For the text-containing cell, return its midpoint in [X, Y] coordinate format. 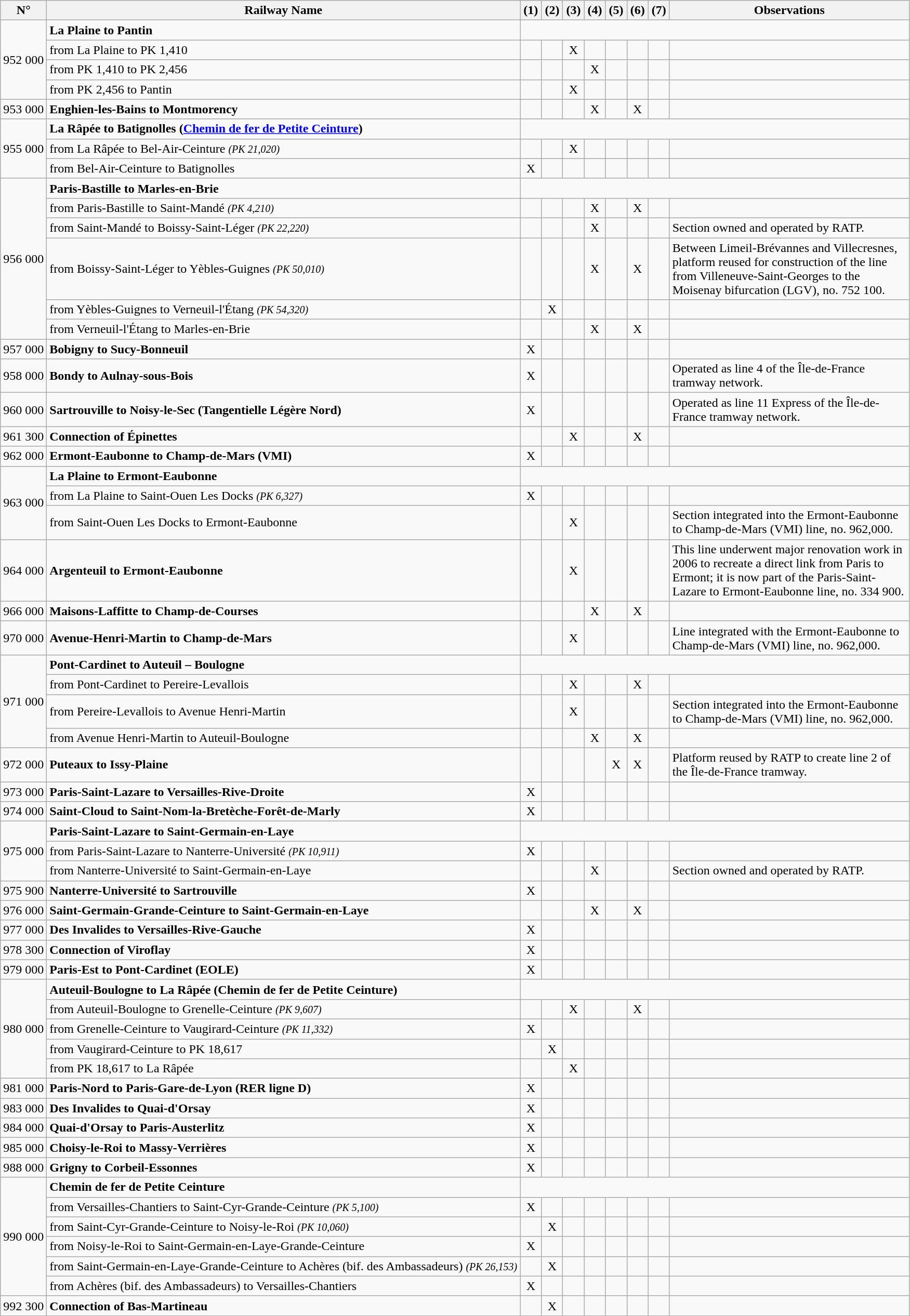
La Râpée to Batignolles (Chemin de fer de Petite Ceinture) [284, 129]
952 000 [24, 60]
from PK 18,617 to La Râpée [284, 1069]
Railway Name [284, 10]
(7) [659, 10]
from Avenue Henri-Martin to Auteuil-Boulogne [284, 738]
Avenue-Henri-Martin to Champ-de-Mars [284, 638]
985 000 [24, 1148]
962 000 [24, 456]
970 000 [24, 638]
from Paris-Saint-Lazare to Nanterre-Université (PK 10,911) [284, 851]
Bondy to Aulnay-sous-Bois [284, 376]
Grigny to Corbeil-Essonnes [284, 1167]
975 900 [24, 890]
from Paris-Bastille to Saint-Mandé (PK 4,210) [284, 208]
(3) [574, 10]
980 000 [24, 1029]
La Plaine to Ermont-Eaubonne [284, 476]
from Boissy-Saint-Léger to Yèbles-Guignes (PK 50,010) [284, 269]
Nanterre-Université to Sartrouville [284, 890]
Connection of Viroflay [284, 950]
Puteaux to Issy-Plaine [284, 765]
Observations [789, 10]
Line integrated with the Ermont-Eaubonne to Champ-de-Mars (VMI) line, no. 962,000. [789, 638]
Enghien-les-Bains to Montmorency [284, 109]
Paris-Saint-Lazare to Saint-Germain-en-Laye [284, 831]
Operated as line 4 of the Île-de-France tramway network. [789, 376]
from La Râpée to Bel-Air-Ceinture (PK 21,020) [284, 149]
Maisons-Laffitte to Champ-de-Courses [284, 611]
Paris-Est to Pont-Cardinet (EOLE) [284, 969]
966 000 [24, 611]
958 000 [24, 376]
972 000 [24, 765]
983 000 [24, 1108]
Pont-Cardinet to Auteuil – Boulogne [284, 664]
978 300 [24, 950]
957 000 [24, 349]
Saint-Germain-Grande-Ceinture to Saint-Germain-en-Laye [284, 910]
N° [24, 10]
960 000 [24, 409]
Ermont-Eaubonne to Champ-de-Mars (VMI) [284, 456]
from Vaugirard-Ceinture to PK 18,617 [284, 1049]
(5) [616, 10]
956 000 [24, 259]
Argenteuil to Ermont-Eaubonne [284, 570]
from PK 1,410 to PK 2,456 [284, 70]
974 000 [24, 812]
from Noisy-le-Roi to Saint-Germain-en-Laye-Grande-Ceinture [284, 1246]
(6) [637, 10]
from Pont-Cardinet to Pereire-Levallois [284, 684]
971 000 [24, 701]
from Yèbles-Guignes to Verneuil-l'Étang (PK 54,320) [284, 310]
Auteuil-Boulogne to La Râpée (Chemin de fer de Petite Ceinture) [284, 989]
(4) [595, 10]
from Saint-Cyr-Grande-Ceinture to Noisy-le-Roi (PK 10,060) [284, 1227]
975 000 [24, 851]
Paris-Nord to Paris-Gare-de-Lyon (RER ligne D) [284, 1088]
Quai-d'Orsay to Paris-Austerlitz [284, 1128]
Bobigny to Sucy-Bonneuil [284, 349]
Paris-Saint-Lazare to Versailles-Rive-Droite [284, 792]
977 000 [24, 930]
from Pereire-Levallois to Avenue Henri-Martin [284, 711]
973 000 [24, 792]
Operated as line 11 Express of the Île-de-France tramway network. [789, 409]
988 000 [24, 1167]
990 000 [24, 1237]
Saint-Cloud to Saint-Nom-la-Bretèche-Forêt-de-Marly [284, 812]
from Auteuil-Boulogne to Grenelle-Ceinture (PK 9,607) [284, 1009]
964 000 [24, 570]
from PK 2,456 to Pantin [284, 89]
(1) [531, 10]
Connection of Épinettes [284, 436]
992 300 [24, 1306]
from Versailles-Chantiers to Saint-Cyr-Grande-Ceinture (PK 5,100) [284, 1207]
from Grenelle-Ceinture to Vaugirard-Ceinture (PK 11,332) [284, 1029]
981 000 [24, 1088]
Platform reused by RATP to create line 2 of the Île-de-France tramway. [789, 765]
Des Invalides to Versailles-Rive-Gauche [284, 930]
979 000 [24, 969]
from Verneuil-l'Étang to Marles-en-Brie [284, 329]
from Bel-Air-Ceinture to Batignolles [284, 168]
Choisy-le-Roi to Massy-Verrières [284, 1148]
Sartrouville to Noisy-le-Sec (Tangentielle Légère Nord) [284, 409]
from La Plaine to PK 1,410 [284, 50]
from Nanterre-Université to Saint-Germain-en-Laye [284, 871]
976 000 [24, 910]
955 000 [24, 149]
961 300 [24, 436]
from Saint-Germain-en-Laye-Grande-Ceinture to Achères (bif. des Ambassadeurs) (PK 26,153) [284, 1266]
from Saint-Mandé to Boissy-Saint-Léger (PK 22,220) [284, 228]
from Saint-Ouen Les Docks to Ermont-Eaubonne [284, 523]
Connection of Bas-Martineau [284, 1306]
from Achères (bif. des Ambassadeurs) to Versailles-Chantiers [284, 1286]
Paris-Bastille to Marles-en-Brie [284, 188]
953 000 [24, 109]
984 000 [24, 1128]
Des Invalides to Quai-d'Orsay [284, 1108]
(2) [552, 10]
963 000 [24, 503]
Chemin de fer de Petite Ceinture [284, 1187]
from La Plaine to Saint-Ouen Les Docks (PK 6,327) [284, 496]
La Plaine to Pantin [284, 30]
